Extract the (X, Y) coordinate from the center of the cell holding the provided text.  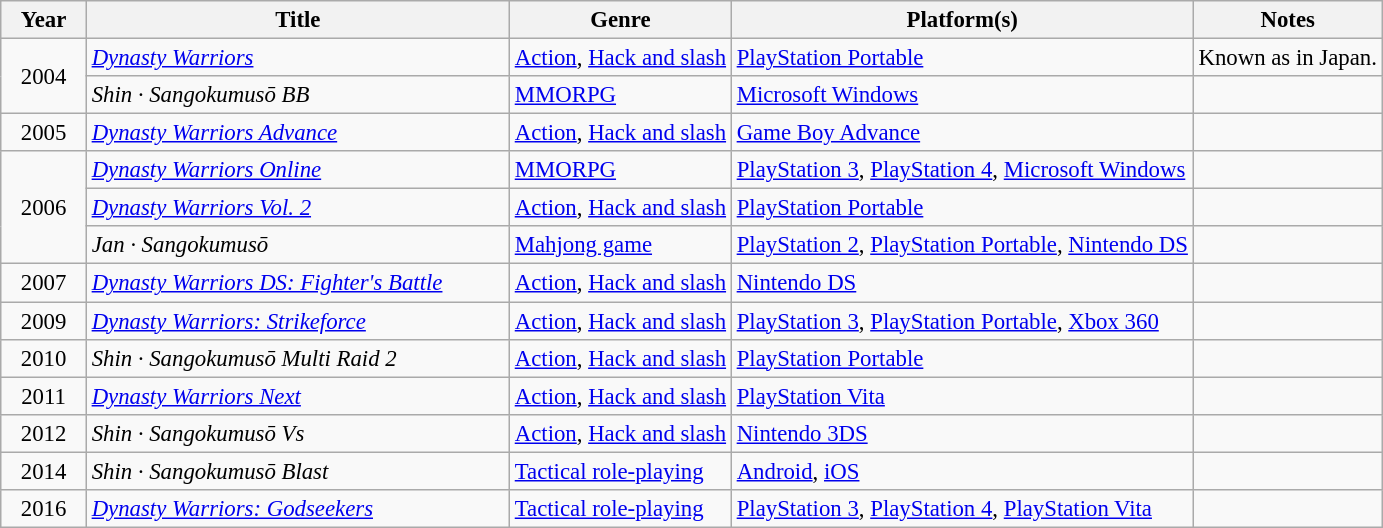
PlayStation 2, PlayStation Portable, Nintendo DS (962, 245)
Nintendo DS (962, 283)
Dynasty Warriors Advance (298, 133)
Shin · Sangokumusō BB (298, 95)
Dynasty Warriors Online (298, 170)
Platform(s) (962, 20)
Android, iOS (962, 471)
2016 (44, 509)
Dynasty Warriors (298, 58)
2010 (44, 358)
Dynasty Warriors: Godseekers (298, 509)
2006 (44, 208)
2005 (44, 133)
Microsoft Windows (962, 95)
PlayStation 3, PlayStation 4, PlayStation Vita (962, 509)
2011 (44, 396)
Shin · Sangokumusō Multi Raid 2 (298, 358)
Notes (1288, 20)
Shin · Sangokumusō Vs (298, 433)
Game Boy Advance (962, 133)
Dynasty Warriors Vol. 2 (298, 208)
Known as in Japan. (1288, 58)
Title (298, 20)
Jan · Sangokumusō (298, 245)
Dynasty Warriors: Strikeforce (298, 321)
Nintendo 3DS (962, 433)
Mahjong game (620, 245)
PlayStation 3, PlayStation Portable, Xbox 360 (962, 321)
Dynasty Warriors DS: Fighter's Battle (298, 283)
Dynasty Warriors Next (298, 396)
2009 (44, 321)
Genre (620, 20)
2012 (44, 433)
PlayStation 3, PlayStation 4, Microsoft Windows (962, 170)
2004 (44, 76)
PlayStation Vita (962, 396)
Year (44, 20)
Shin · Sangokumusō Blast (298, 471)
2007 (44, 283)
2014 (44, 471)
